Determine the [X, Y] coordinate at the center of the cell enclosing the given text.  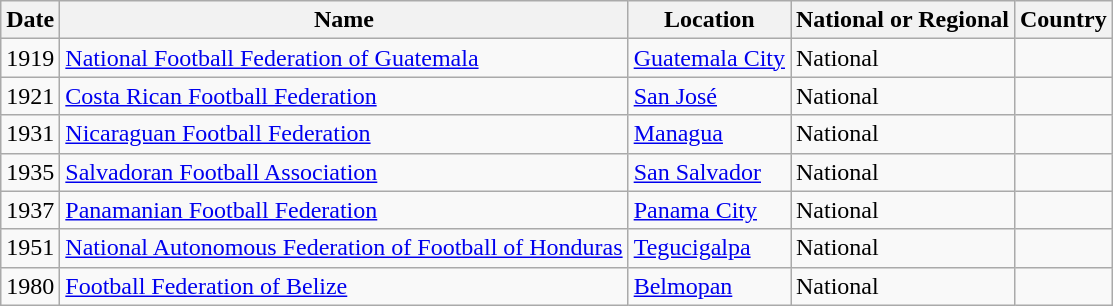
Nicaraguan Football Federation [344, 134]
1919 [30, 58]
Location [709, 20]
National Autonomous Federation of Football of Honduras [344, 248]
1937 [30, 210]
1931 [30, 134]
Panama City [709, 210]
1951 [30, 248]
San José [709, 96]
1980 [30, 286]
Salvadoran Football Association [344, 172]
Belmopan [709, 286]
Date [30, 20]
Name [344, 20]
National Football Federation of Guatemala [344, 58]
San Salvador [709, 172]
Guatemala City [709, 58]
Country [1063, 20]
Panamanian Football Federation [344, 210]
Costa Rican Football Federation [344, 96]
Football Federation of Belize [344, 286]
Tegucigalpa [709, 248]
Managua [709, 134]
1935 [30, 172]
1921 [30, 96]
National or Regional [902, 20]
